Provide the [x, y] coordinate of the cell's center where the given text is located.  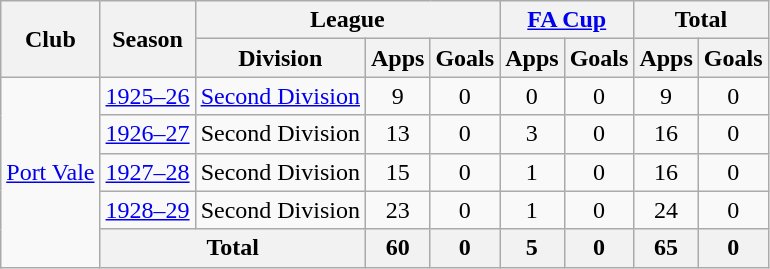
Club [50, 39]
24 [666, 210]
3 [532, 134]
1927–28 [148, 172]
Port Vale [50, 172]
1928–29 [148, 210]
Season [148, 39]
65 [666, 248]
FA Cup [567, 20]
1925–26 [148, 96]
15 [397, 172]
Division [280, 58]
1926–27 [148, 134]
23 [397, 210]
League [348, 20]
5 [532, 248]
60 [397, 248]
13 [397, 134]
